Pinpoint the cell where the given text exists, returning its [X, Y] midpoint coordinate. 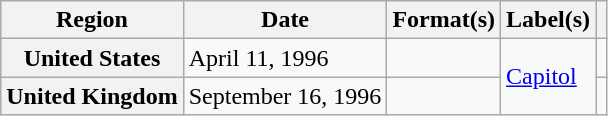
September 16, 1996 [285, 96]
United Kingdom [92, 96]
United States [92, 58]
Capitol [548, 77]
Format(s) [444, 20]
April 11, 1996 [285, 58]
Date [285, 20]
Label(s) [548, 20]
Region [92, 20]
